Locate the cell with the specified text and output its (X, Y) center coordinate. 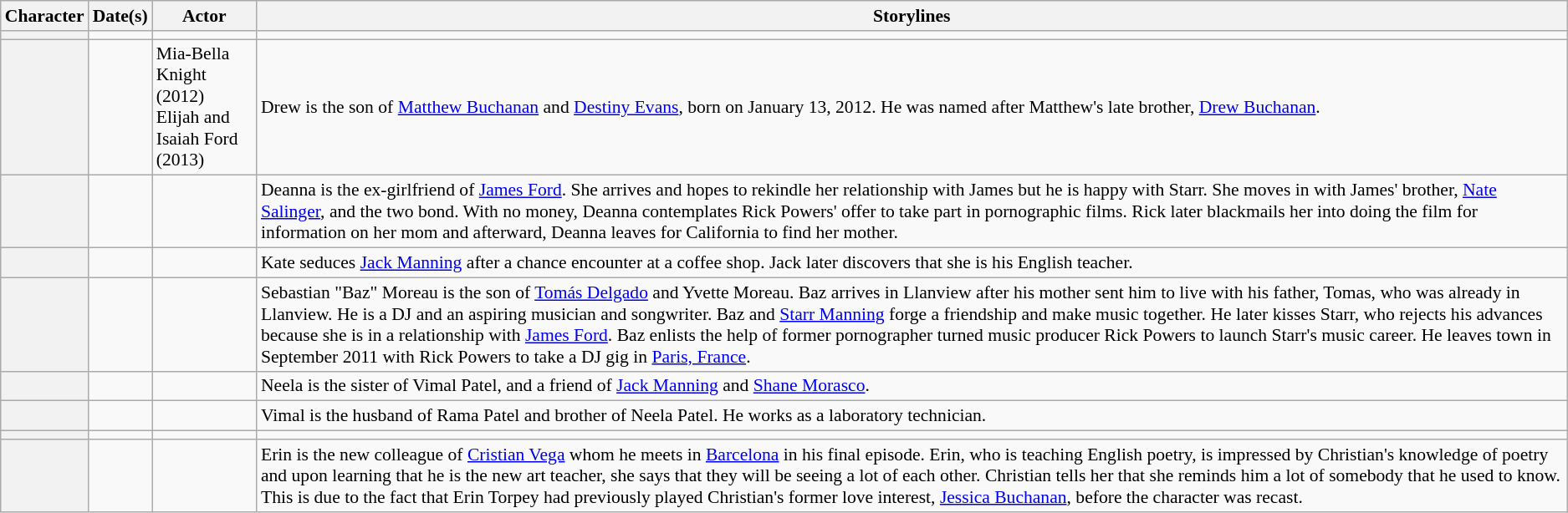
Date(s) (120, 16)
Mia-Bella Knight (2012)Elijah and Isaiah Ford (2013) (204, 107)
Actor (204, 16)
Vimal is the husband of Rama Patel and brother of Neela Patel. He works as a laboratory technician. (912, 416)
Drew is the son of Matthew Buchanan and Destiny Evans, born on January 13, 2012. He was named after Matthew's late brother, Drew Buchanan. (912, 107)
Storylines (912, 16)
Neela is the sister of Vimal Patel, and a friend of Jack Manning and Shane Morasco. (912, 386)
Kate seduces Jack Manning after a chance encounter at a coffee shop. Jack later discovers that she is his English teacher. (912, 263)
Character (45, 16)
